Locate the cell with the specified text and output its (x, y) center coordinate. 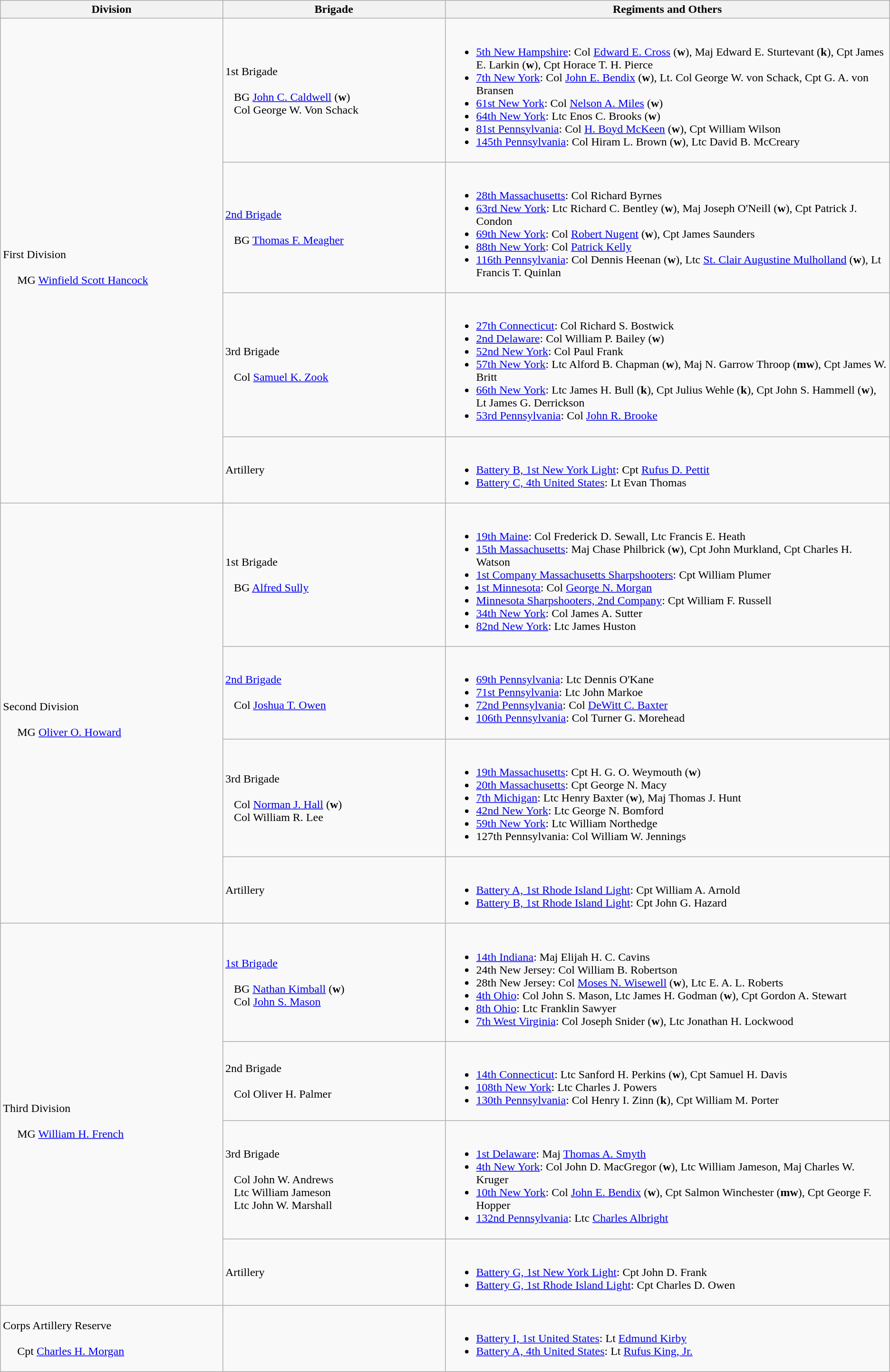
First Division MG Winfield Scott Hancock (112, 261)
3rd Brigade Col Norman J. Hall (w) Col William R. Lee (334, 798)
2nd Brigade Col Oliver H. Palmer (334, 1081)
Battery A, 1st Rhode Island Light: Cpt William A. ArnoldBattery B, 1st Rhode Island Light: Cpt John G. Hazard (667, 890)
Regiments and Others (667, 10)
Third Division MG William H. French (112, 1114)
Brigade (334, 10)
2nd Brigade BG Thomas F. Meagher (334, 227)
Battery I, 1st United States: Lt Edmund KirbyBattery A, 4th United States: Lt Rufus King, Jr. (667, 1339)
Division (112, 10)
Corps Artillery Reserve Cpt Charles H. Morgan (112, 1339)
3rd Brigade Col Samuel K. Zook (334, 365)
3rd Brigade Col John W. Andrews Ltc William Jameson Ltc John W. Marshall (334, 1179)
1st Brigade BG Alfred Sully (334, 575)
Second Division MG Oliver O. Howard (112, 713)
2nd Brigade Col Joshua T. Owen (334, 693)
1st Brigade BG Nathan Kimball (w) Col John S. Mason (334, 982)
Battery B, 1st New York Light: Cpt Rufus D. PettitBattery C, 4th United States: Lt Evan Thomas (667, 470)
Battery G, 1st New York Light: Cpt John D. FrankBattery G, 1st Rhode Island Light: Cpt Charles D. Owen (667, 1272)
1st Brigade BG John C. Caldwell (w) Col George W. Von Schack (334, 90)
